Detect which cell encompasses the target text, then output its (x, y) center coordinate. 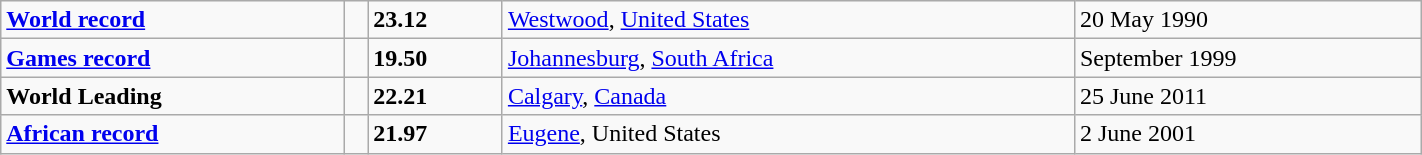
Eugene, United States (788, 134)
World Leading (173, 96)
Johannesburg, South Africa (788, 58)
25 June 2011 (1248, 96)
20 May 1990 (1248, 20)
23.12 (436, 20)
African record (173, 134)
World record (173, 20)
September 1999 (1248, 58)
Westwood, United States (788, 20)
Calgary, Canada (788, 96)
2 June 2001 (1248, 134)
19.50 (436, 58)
Games record (173, 58)
21.97 (436, 134)
22.21 (436, 96)
